Detect which cell encompasses the target text, then output its (X, Y) center coordinate. 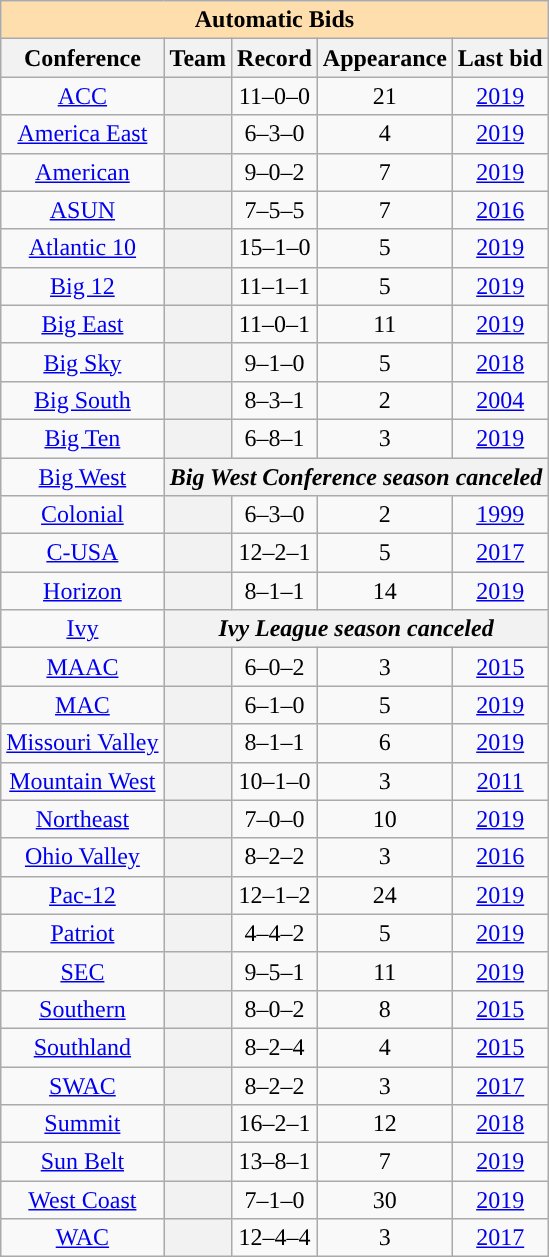
21 (384, 96)
9–5–1 (275, 971)
American (82, 172)
4–4–2 (275, 933)
9–1–0 (275, 362)
Mountain West (82, 781)
Ivy (82, 629)
Big East (82, 324)
7–5–5 (275, 210)
1999 (500, 515)
6–8–1 (275, 438)
C-USA (82, 553)
Big West (82, 477)
24 (384, 895)
Appearance (384, 58)
2011 (500, 781)
12–2–1 (275, 553)
8 (384, 1009)
11–0–0 (275, 96)
6–1–0 (275, 705)
13–8–1 (275, 1162)
Big Ten (82, 438)
Big West Conference season canceled (356, 477)
10–1–0 (275, 781)
America East (82, 134)
Big South (82, 400)
9–0–2 (275, 172)
Ivy League season canceled (356, 629)
10 (384, 819)
8–0–2 (275, 1009)
Big 12 (82, 286)
12 (384, 1124)
Last bid (500, 58)
Horizon (82, 591)
8–3–1 (275, 400)
ACC (82, 96)
Pac-12 (82, 895)
SWAC (82, 1085)
Big Sky (82, 362)
8–2–4 (275, 1047)
11–1–1 (275, 286)
ASUN (82, 210)
Patriot (82, 933)
Automatic Bids (274, 20)
WAC (82, 1238)
Missouri Valley (82, 743)
6 (384, 743)
Southern (82, 1009)
12–1–2 (275, 895)
Ohio Valley (82, 857)
30 (384, 1200)
16–2–1 (275, 1124)
Southland (82, 1047)
Northeast (82, 819)
Team (198, 58)
West Coast (82, 1200)
Record (275, 58)
14 (384, 591)
MAC (82, 705)
SEC (82, 971)
Conference (82, 58)
6–0–2 (275, 667)
MAAC (82, 667)
7–1–0 (275, 1200)
Colonial (82, 515)
2004 (500, 400)
Summit (82, 1124)
Sun Belt (82, 1162)
7–0–0 (275, 819)
12–4–4 (275, 1238)
15–1–0 (275, 248)
Atlantic 10 (82, 248)
11–0–1 (275, 324)
